Provide the [X, Y] coordinate of the cell's center where the given text is located.  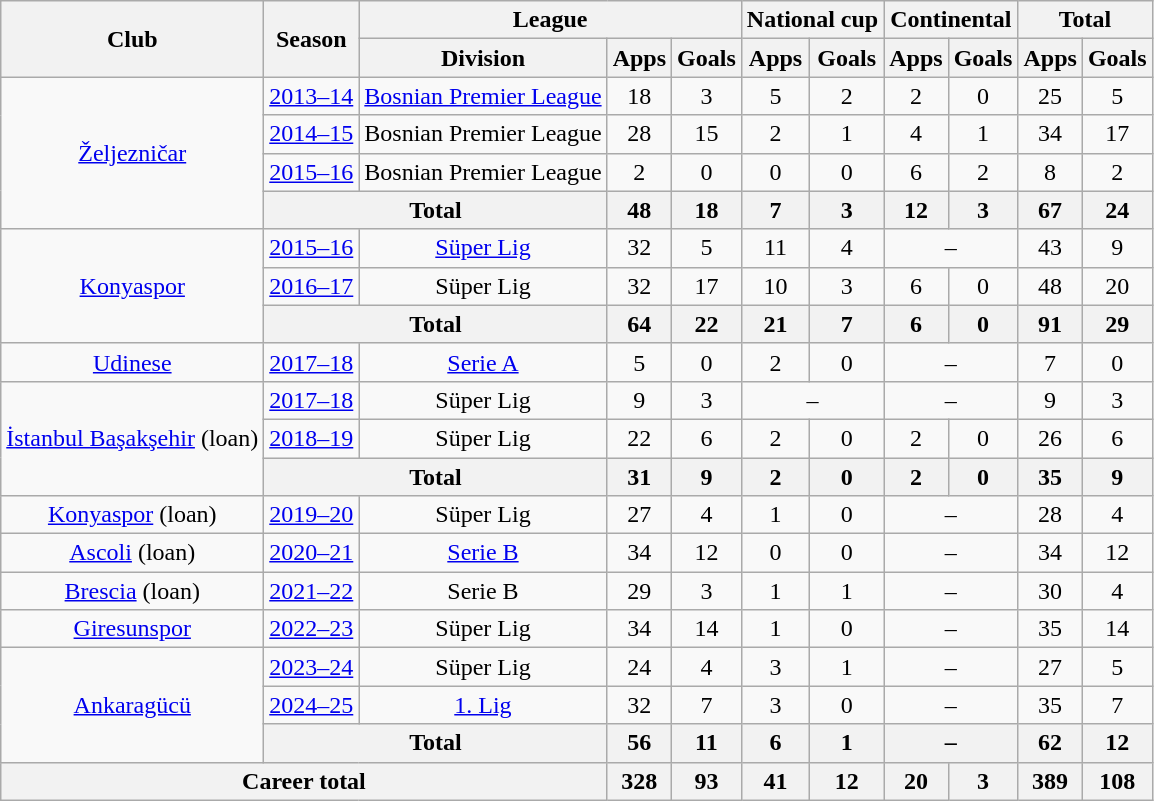
2023–24 [312, 667]
26 [1050, 438]
Konyaspor [132, 286]
National cup [812, 20]
Udinese [132, 362]
30 [1050, 591]
2019–20 [312, 515]
Konyaspor (loan) [132, 515]
25 [1050, 96]
21 [775, 324]
389 [1050, 781]
Brescia (loan) [132, 591]
Season [312, 39]
2016–17 [312, 286]
41 [775, 781]
31 [639, 477]
56 [639, 743]
Željezničar [132, 153]
Serie A [483, 362]
2014–15 [312, 134]
Ankaragücü [132, 705]
2022–23 [312, 629]
1. Lig [483, 705]
2020–21 [312, 553]
Giresunspor [132, 629]
8 [1050, 172]
Ascoli (loan) [132, 553]
43 [1050, 248]
Club [132, 39]
108 [1117, 781]
62 [1050, 743]
İstanbul Başakşehir (loan) [132, 438]
64 [639, 324]
67 [1050, 210]
Division [483, 58]
93 [707, 781]
Continental [951, 20]
328 [639, 781]
2013–14 [312, 96]
Career total [304, 781]
2018–19 [312, 438]
2021–22 [312, 591]
10 [775, 286]
91 [1050, 324]
15 [707, 134]
2024–25 [312, 705]
League [550, 20]
